Detect which cell encompasses the target text, then output its [x, y] center coordinate. 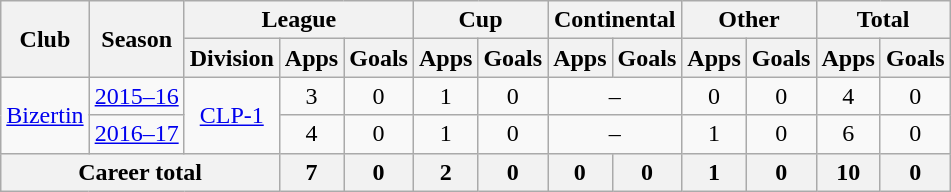
Continental [615, 20]
10 [848, 172]
CLP-1 [232, 115]
Season [136, 39]
Division [232, 58]
Bizertin [45, 115]
Cup [480, 20]
2016–17 [136, 134]
6 [848, 134]
3 [311, 96]
Club [45, 39]
Total [883, 20]
Other [749, 20]
2 [445, 172]
League [298, 20]
2015–16 [136, 96]
7 [311, 172]
Career total [140, 172]
